Capture the cell that displays the provided text and extract its (x, y) central coordinate. 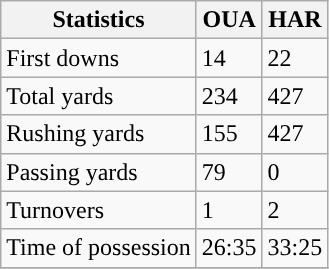
234 (229, 96)
Passing yards (99, 172)
1 (229, 210)
HAR (295, 20)
2 (295, 210)
Turnovers (99, 210)
155 (229, 134)
14 (229, 58)
Statistics (99, 20)
26:35 (229, 248)
33:25 (295, 248)
0 (295, 172)
79 (229, 172)
22 (295, 58)
First downs (99, 58)
OUA (229, 20)
Time of possession (99, 248)
Rushing yards (99, 134)
Total yards (99, 96)
